Search for the cell housing the specified text and yield its (X, Y) center coordinate. 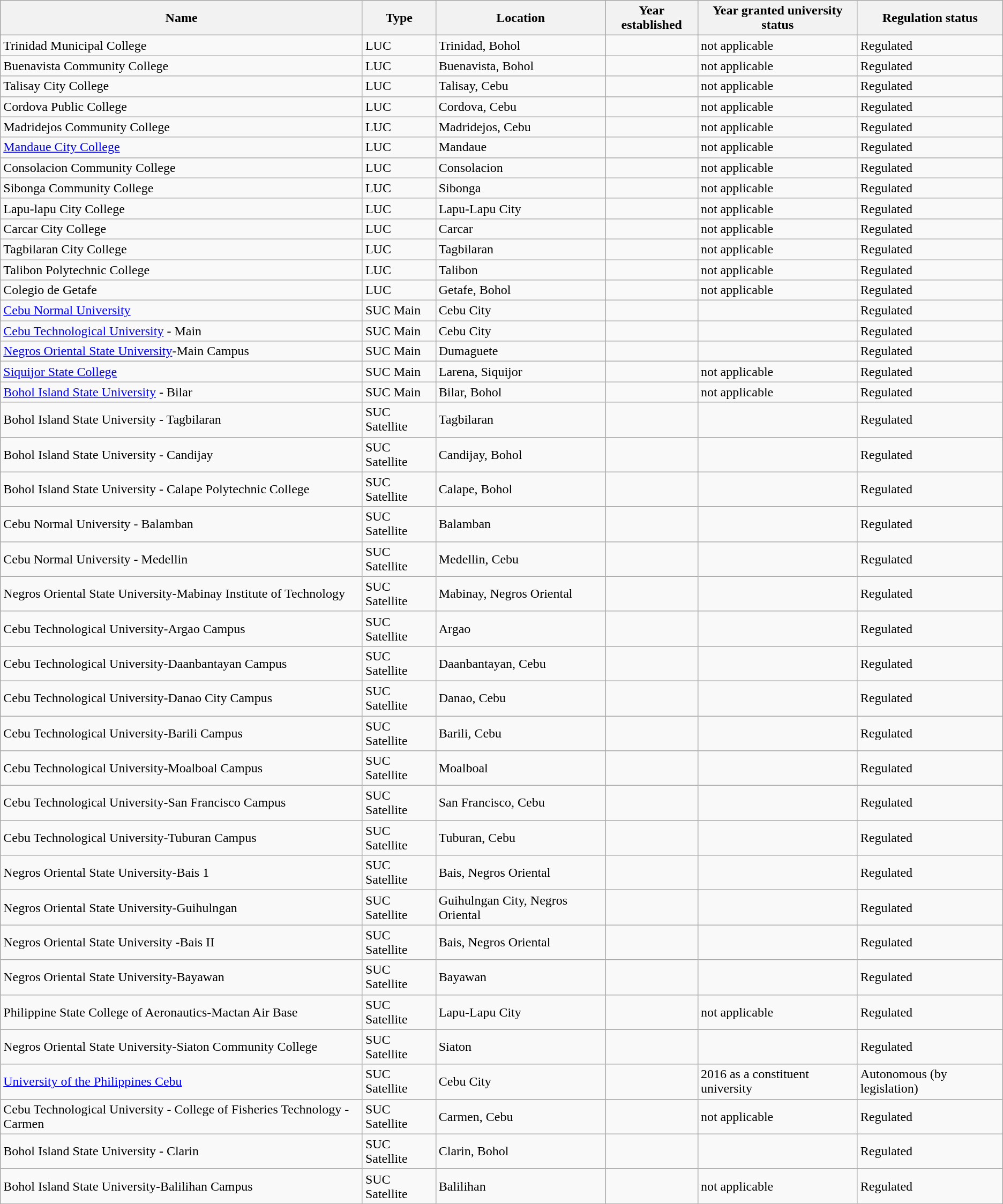
Bohol Island State University - Tagbilaran (182, 420)
Negros Oriental State University-Bais 1 (182, 873)
Negros Oriental State University-Siaton Community College (182, 1047)
Cebu Technological University - Main (182, 331)
Cebu Technological University-Barili Campus (182, 733)
Talisay, Cebu (521, 86)
Dumaguete (521, 351)
Tagbilaran City College (182, 249)
Colegio de Getafe (182, 290)
Cebu Technological University-Moalboal Campus (182, 768)
Madridejos, Cebu (521, 127)
Talibon Polytechnic College (182, 269)
Lapu-lapu City College (182, 208)
Balilihan (521, 1186)
Bohol Island State University - Calape Polytechnic College (182, 490)
Barili, Cebu (521, 733)
Siaton (521, 1047)
Negros Oriental State University-Bayawan (182, 977)
Candijay, Bohol (521, 454)
Type (399, 18)
Cordova Public College (182, 107)
Consolacion (521, 168)
Carcar City College (182, 229)
Consolacion Community College (182, 168)
Mabinay, Negros Oriental (521, 593)
Bohol Island State University - Candijay (182, 454)
Cebu Normal University - Medellin (182, 559)
Cebu Technological University-Argao Campus (182, 629)
Danao, Cebu (521, 698)
Carcar (521, 229)
Medellin, Cebu (521, 559)
University of the Philippines Cebu (182, 1082)
Bayawan (521, 977)
Cebu Technological University - College of Fisheries Technology - Carmen (182, 1116)
Carmen, Cebu (521, 1116)
Calape, Bohol (521, 490)
Sibonga (521, 188)
Moalboal (521, 768)
Cebu Technological University-San Francisco Campus (182, 803)
Clarin, Bohol (521, 1152)
Argao (521, 629)
Philippine State College of Aeronautics-Mactan Air Base (182, 1012)
Mandaue City College (182, 147)
Name (182, 18)
Bohol Island State University-Balilihan Campus (182, 1186)
Larena, Siquijor (521, 372)
Bilar, Bohol (521, 392)
Siquijor State College (182, 372)
Trinidad, Bohol (521, 46)
Location (521, 18)
Bohol Island State University - Bilar (182, 392)
Negros Oriental State University-Mabinay Institute of Technology (182, 593)
Getafe, Bohol (521, 290)
Regulation status (930, 18)
Mandaue (521, 147)
Negros Oriental State University -Bais II (182, 943)
Cebu Technological University-Danao City Campus (182, 698)
Cebu Technological University-Tuburan Campus (182, 838)
Negros Oriental State University-Guihulngan (182, 907)
Balamban (521, 524)
Talibon (521, 269)
Negros Oriental State University-Main Campus (182, 351)
Trinidad Municipal College (182, 46)
Buenavista, Bohol (521, 66)
Autonomous (by legislation) (930, 1082)
Daanbantayan, Cebu (521, 663)
Cordova, Cebu (521, 107)
Bohol Island State University - Clarin (182, 1152)
Year established (652, 18)
Tuburan, Cebu (521, 838)
San Francisco, Cebu (521, 803)
Year granted university status (777, 18)
Madridejos Community College (182, 127)
2016 as a constituent university (777, 1082)
Guihulngan City, Negros Oriental (521, 907)
Talisay City College (182, 86)
Cebu Normal University - Balamban (182, 524)
Cebu Technological University-Daanbantayan Campus (182, 663)
Cebu Normal University (182, 311)
Buenavista Community College (182, 66)
Sibonga Community College (182, 188)
